Extract the (x, y) coordinate from the center of the cell holding the provided text.  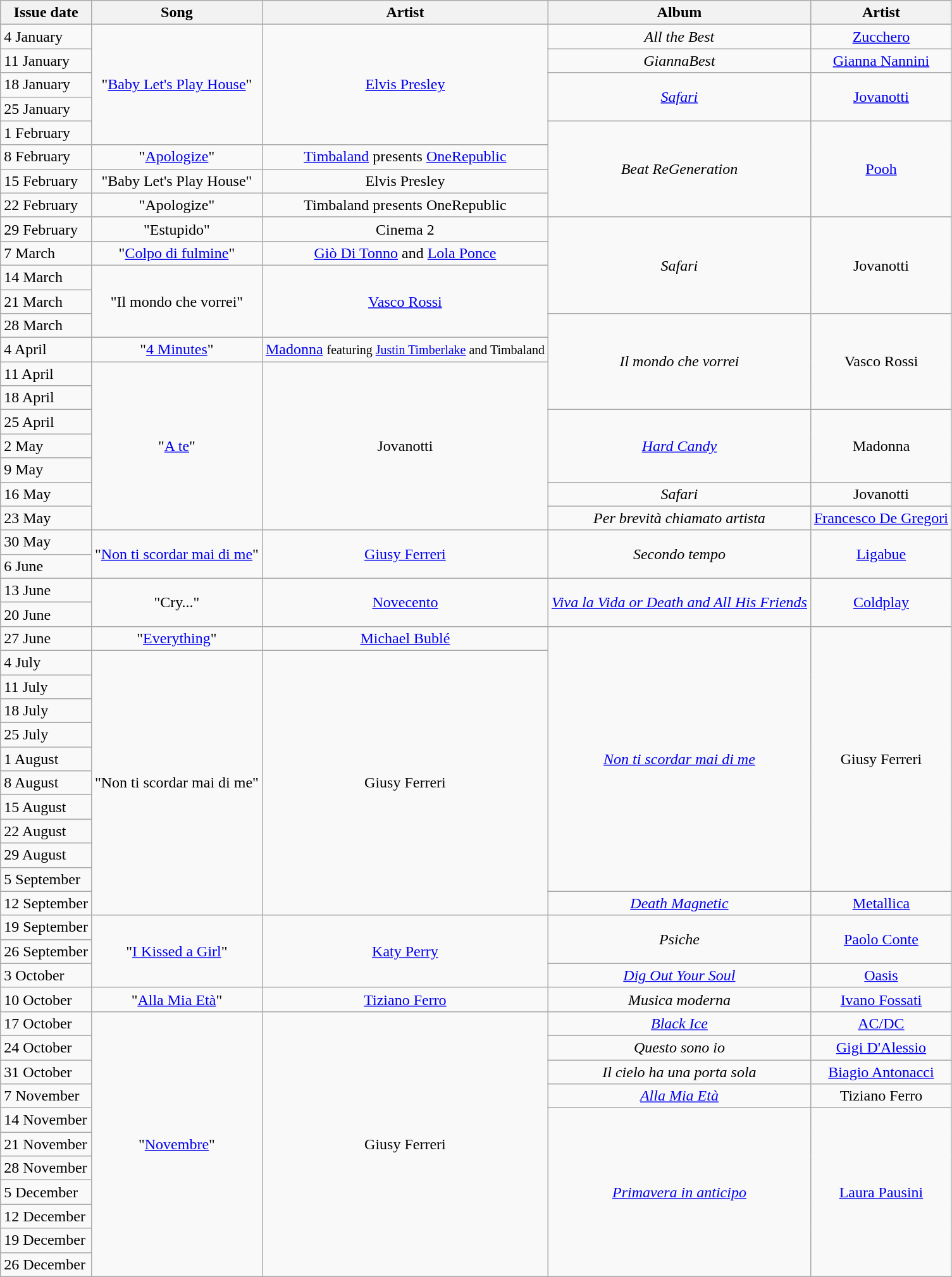
Michael Bublé (405, 638)
Beat ReGeneration (679, 169)
18 July (46, 711)
3 October (46, 975)
8 August (46, 783)
Ivano Fossati (881, 999)
"I Kissed a Girl" (176, 951)
Giò Di Tonno and Lola Ponce (405, 253)
25 April (46, 422)
Musica moderna (679, 999)
Viva la Vida or Death and All His Friends (679, 602)
Katy Perry (405, 951)
31 October (46, 1072)
16 May (46, 494)
All the Best (679, 37)
11 July (46, 686)
"Everything" (176, 638)
Hard Candy (679, 446)
Coldplay (881, 602)
4 July (46, 662)
4 January (46, 37)
Madonna (881, 446)
14 March (46, 277)
Gianna Nannini (881, 61)
30 May (46, 542)
15 February (46, 181)
19 December (46, 1240)
Psiche (679, 939)
Il mondo che vorrei (679, 362)
18 January (46, 85)
2 May (46, 446)
Black Ice (679, 1023)
Cinema 2 (405, 229)
Metallica (881, 903)
"Novembre" (176, 1144)
13 June (46, 590)
5 December (46, 1192)
Novecento (405, 602)
12 December (46, 1216)
Primavera in anticipo (679, 1192)
14 November (46, 1120)
Paolo Conte (881, 939)
22 August (46, 831)
17 October (46, 1023)
6 June (46, 566)
Alla Mia Età (679, 1096)
Album (679, 13)
"Colpo di fulmine" (176, 253)
"4 Minutes" (176, 350)
Song (176, 13)
Gigi D'Alessio (881, 1047)
Oasis (881, 975)
Il cielo ha una porta sola (679, 1072)
"Il mondo che vorrei" (176, 301)
20 June (46, 614)
"A te" (176, 446)
1 February (46, 133)
22 February (46, 205)
Pooh (881, 169)
AC/DC (881, 1023)
Death Magnetic (679, 903)
Madonna featuring Justin Timberlake and Timbaland (405, 350)
11 April (46, 374)
29 February (46, 229)
GiannaBest (679, 61)
Per brevità chiamato artista (679, 518)
18 April (46, 398)
7 November (46, 1096)
24 October (46, 1047)
7 March (46, 253)
1 August (46, 759)
"Cry..." (176, 602)
Laura Pausini (881, 1192)
4 April (46, 350)
5 September (46, 879)
25 July (46, 735)
26 September (46, 951)
Dig Out Your Soul (679, 975)
15 August (46, 807)
"Estupido" (176, 229)
Questo sono io (679, 1047)
Biagio Antonacci (881, 1072)
12 September (46, 903)
Zucchero (881, 37)
Secondo tempo (679, 554)
"Alla Mia Età" (176, 999)
21 November (46, 1144)
29 August (46, 855)
Francesco De Gregori (881, 518)
8 February (46, 157)
10 October (46, 999)
21 March (46, 302)
11 January (46, 61)
9 May (46, 470)
27 June (46, 638)
23 May (46, 518)
28 November (46, 1168)
Ligabue (881, 554)
Non ti scordar mai di me (679, 759)
Issue date (46, 13)
25 January (46, 109)
26 December (46, 1264)
28 March (46, 326)
19 September (46, 927)
